Locate the cell with the specified text and output its [x, y] center coordinate. 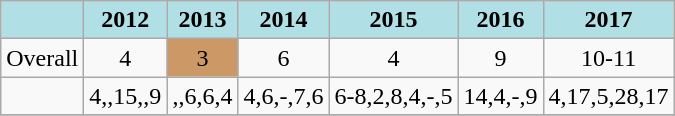
2014 [284, 20]
9 [500, 58]
2012 [126, 20]
14,4,-,9 [500, 96]
2016 [500, 20]
2013 [202, 20]
2015 [394, 20]
4,6,-,7,6 [284, 96]
10-11 [608, 58]
Overall [42, 58]
4,,15,,9 [126, 96]
4,17,5,28,17 [608, 96]
2017 [608, 20]
6-8,2,8,4,-,5 [394, 96]
,,6,6,4 [202, 96]
6 [284, 58]
3 [202, 58]
